Capture the cell that displays the provided text and extract its (X, Y) central coordinate. 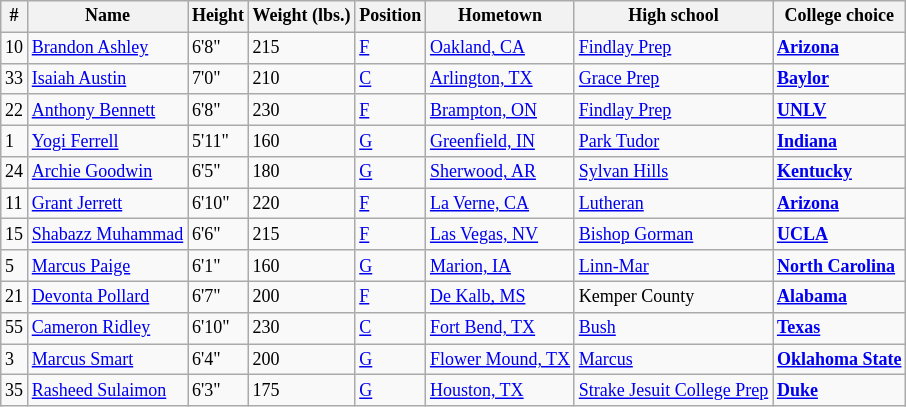
Kemper County (673, 296)
21 (14, 296)
Hometown (500, 16)
Brandon Ashley (107, 48)
Weight (lbs.) (302, 16)
Texas (840, 328)
North Carolina (840, 266)
180 (302, 172)
220 (302, 204)
55 (14, 328)
Lutheran (673, 204)
Position (390, 16)
24 (14, 172)
Rasheed Sulaimon (107, 390)
6'3" (218, 390)
Oakland, CA (500, 48)
Shabazz Muhammad (107, 234)
UCLA (840, 234)
6'7" (218, 296)
Flower Mound, TX (500, 360)
Indiana (840, 140)
Greenfield, IN (500, 140)
Baylor (840, 78)
Anthony Bennett (107, 110)
5'11" (218, 140)
6'4" (218, 360)
Grace Prep (673, 78)
6'1" (218, 266)
Las Vegas, NV (500, 234)
Sherwood, AR (500, 172)
Marcus Paige (107, 266)
Park Tudor (673, 140)
Sylvan Hills (673, 172)
UNLV (840, 110)
5 (14, 266)
Yogi Ferrell (107, 140)
Marcus (673, 360)
Bush (673, 328)
Isaiah Austin (107, 78)
Grant Jerrett (107, 204)
Cameron Ridley (107, 328)
Duke (840, 390)
1 (14, 140)
11 (14, 204)
Height (218, 16)
Bishop Gorman (673, 234)
High school (673, 16)
Brampton, ON (500, 110)
La Verne, CA (500, 204)
Alabama (840, 296)
15 (14, 234)
22 (14, 110)
33 (14, 78)
Archie Goodwin (107, 172)
Arlington, TX (500, 78)
175 (302, 390)
35 (14, 390)
Linn-Mar (673, 266)
210 (302, 78)
College choice (840, 16)
7'0" (218, 78)
3 (14, 360)
Marcus Smart (107, 360)
6'5" (218, 172)
Devonta Pollard (107, 296)
Oklahoma State (840, 360)
Fort Bend, TX (500, 328)
# (14, 16)
Houston, TX (500, 390)
10 (14, 48)
6'6" (218, 234)
Name (107, 16)
De Kalb, MS (500, 296)
Kentucky (840, 172)
Marion, IA (500, 266)
Strake Jesuit College Prep (673, 390)
